Return the [x, y] coordinate for the center point of the cell that contains the specified text.  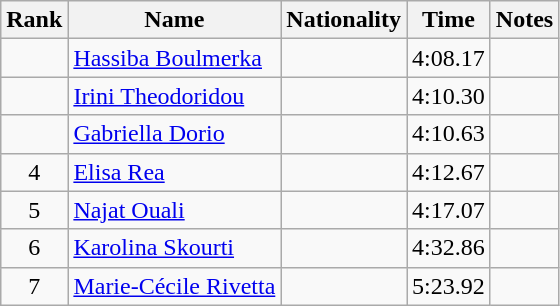
Marie-Cécile Rivetta [174, 286]
Notes [524, 20]
Elisa Rea [174, 172]
Gabriella Dorio [174, 134]
4:08.17 [449, 58]
Time [449, 20]
Karolina Skourti [174, 248]
4:12.67 [449, 172]
4:32.86 [449, 248]
Nationality [344, 20]
6 [34, 248]
5 [34, 210]
Irini Theodoridou [174, 96]
Rank [34, 20]
Najat Ouali [174, 210]
4 [34, 172]
4:10.63 [449, 134]
Name [174, 20]
Hassiba Boulmerka [174, 58]
5:23.92 [449, 286]
7 [34, 286]
4:17.07 [449, 210]
4:10.30 [449, 96]
